Search for the cell housing the specified text and yield its (X, Y) center coordinate. 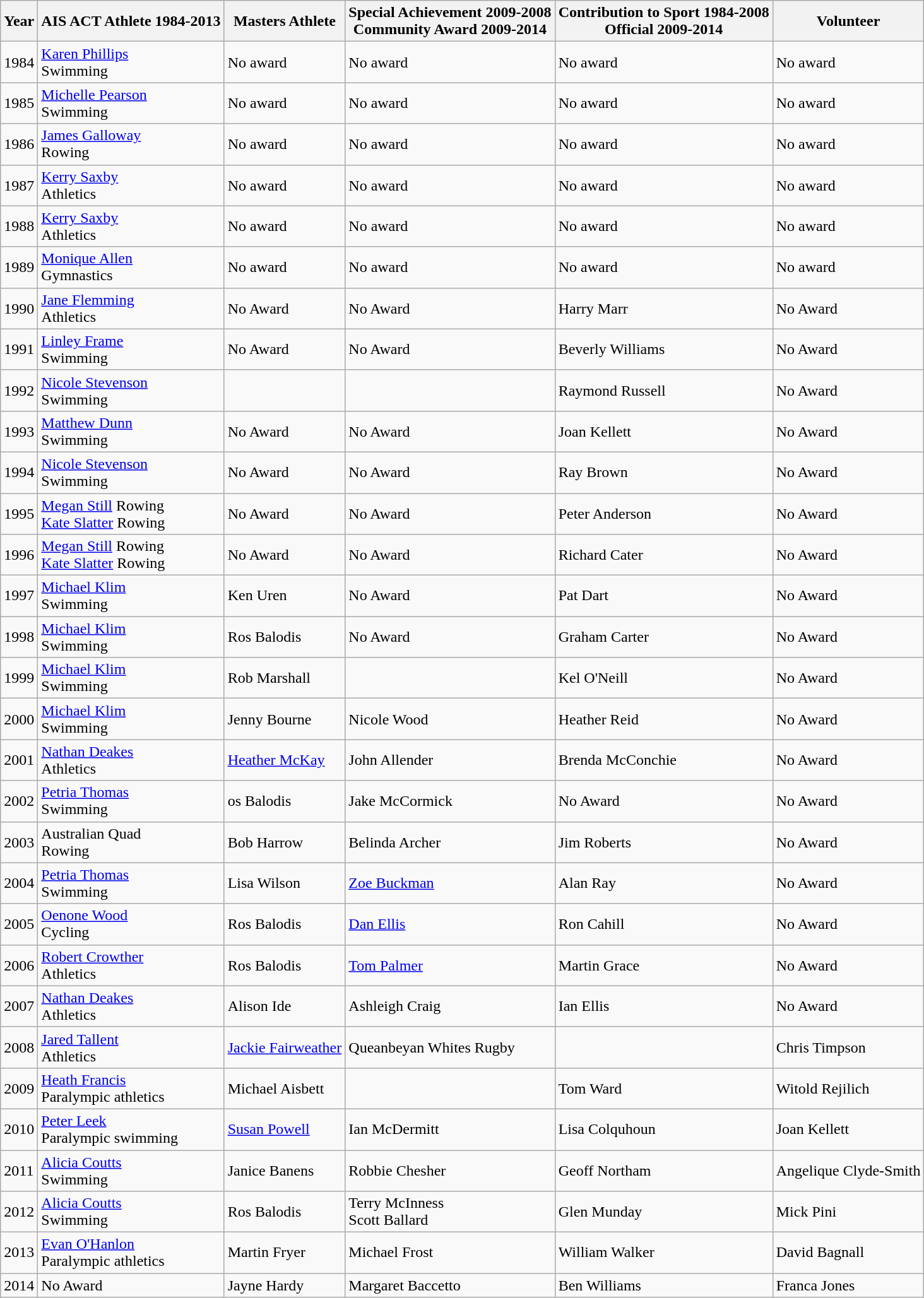
Kel O'Neill (664, 678)
Karen Phillips Swimming (131, 62)
1991 (19, 350)
Raymond Russell (664, 390)
Heath Francis Paralympic athletics (131, 1088)
Heather McKay (285, 760)
2014 (19, 1285)
William Walker (664, 1253)
2000 (19, 719)
2005 (19, 924)
Linley Frame Swimming (131, 350)
Martin Grace (664, 965)
2002 (19, 801)
Jackie Fairweather (285, 1047)
Robbie Chesher (450, 1170)
1989 (19, 268)
Tom Palmer (450, 965)
Lisa Wilson (285, 883)
Ray Brown (664, 472)
Oenone Wood Cycling (131, 924)
Jayne Hardy (285, 1285)
Monique Allen Gymnastics (131, 268)
2009 (19, 1088)
Zoe Buckman (450, 883)
Ashleigh Craig (450, 1006)
2003 (19, 842)
2011 (19, 1170)
Rob Marshall (285, 678)
Nicole Wood (450, 719)
2012 (19, 1212)
Contribution to Sport 1984-2008 Official 2009-2014 (664, 21)
Geoff Northam (664, 1170)
Masters Athlete (285, 21)
David Bagnall (848, 1253)
Jenny Bourne (285, 719)
2007 (19, 1006)
Franca Jones (848, 1285)
Glen Munday (664, 1212)
Ian Ellis (664, 1006)
Graham Carter (664, 637)
Jared Tallent Athletics (131, 1047)
Brenda McConchie (664, 760)
Bob Harrow (285, 842)
Margaret Baccetto (450, 1285)
Peter Leek Paralympic swimming (131, 1130)
John Allender (450, 760)
Terry McInness Scott Ballard (450, 1212)
1995 (19, 514)
Michelle Pearson Swimming (131, 103)
Chris Timpson (848, 1047)
Alison Ide (285, 1006)
1988 (19, 226)
Peter Anderson (664, 514)
Alan Ray (664, 883)
2008 (19, 1047)
Jim Roberts (664, 842)
Ron Cahill (664, 924)
1996 (19, 555)
1990 (19, 308)
1999 (19, 678)
Ian McDermitt (450, 1130)
Robert Crowther Athletics (131, 965)
Special Achievement 2009-2008 Community Award 2009-2014 (450, 21)
1992 (19, 390)
Mick Pini (848, 1212)
Pat Dart (664, 596)
1984 (19, 62)
1998 (19, 637)
1997 (19, 596)
Harry Marr (664, 308)
Year (19, 21)
2006 (19, 965)
2013 (19, 1253)
Witold Rejilich (848, 1088)
1985 (19, 103)
Dan Ellis (450, 924)
Jane Flemming Athletics (131, 308)
Evan O'Hanlon Paralympic athletics (131, 1253)
Susan Powell (285, 1130)
James Galloway Rowing (131, 144)
Ken Uren (285, 596)
2004 (19, 883)
1986 (19, 144)
Janice Banens (285, 1170)
Angelique Clyde-Smith (848, 1170)
2010 (19, 1130)
Michael Aisbett (285, 1088)
Tom Ward (664, 1088)
Jake McCormick (450, 801)
2001 (19, 760)
Australian Quad Rowing (131, 842)
Michael Frost (450, 1253)
Volunteer (848, 21)
Heather Reid (664, 719)
1994 (19, 472)
Martin Fryer (285, 1253)
Queanbeyan Whites Rugby (450, 1047)
AIS ACT Athlete 1984-2013 (131, 21)
Beverly Williams (664, 350)
os Balodis (285, 801)
Matthew Dunn Swimming (131, 432)
Richard Cater (664, 555)
Lisa Colquhoun (664, 1130)
Ben Williams (664, 1285)
1993 (19, 432)
Belinda Archer (450, 842)
1987 (19, 186)
